Find where the given text appears and provide that cell's center as [X, Y] coordinate. 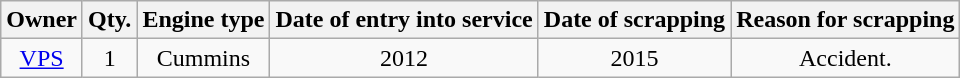
VPS [42, 58]
2012 [404, 58]
Accident. [846, 58]
Owner [42, 20]
Reason for scrapping [846, 20]
2015 [634, 58]
Date of entry into service [404, 20]
Date of scrapping [634, 20]
Engine type [204, 20]
1 [109, 58]
Cummins [204, 58]
Qty. [109, 20]
